Return (x, y) of the center of cell containing provided text 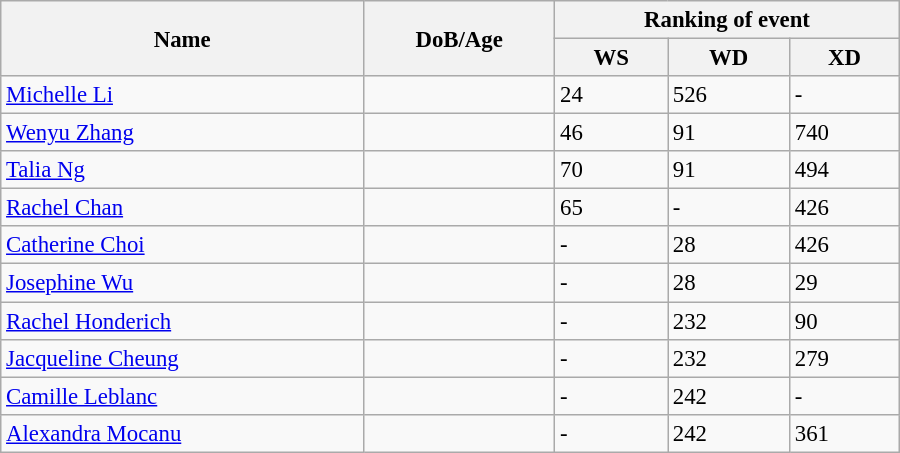
46 (612, 133)
Catherine Choi (182, 245)
WD (729, 58)
361 (845, 433)
740 (845, 133)
494 (845, 170)
Michelle Li (182, 95)
70 (612, 170)
Talia Ng (182, 170)
DoB/Age (460, 38)
Rachel Chan (182, 208)
65 (612, 208)
526 (729, 95)
279 (845, 358)
24 (612, 95)
Rachel Honderich (182, 321)
Ranking of event (727, 20)
Jacqueline Cheung (182, 358)
WS (612, 58)
Name (182, 38)
Wenyu Zhang (182, 133)
29 (845, 283)
Alexandra Mocanu (182, 433)
Camille Leblanc (182, 396)
Josephine Wu (182, 283)
XD (845, 58)
90 (845, 321)
